Capture the cell that displays the provided text and extract its (X, Y) central coordinate. 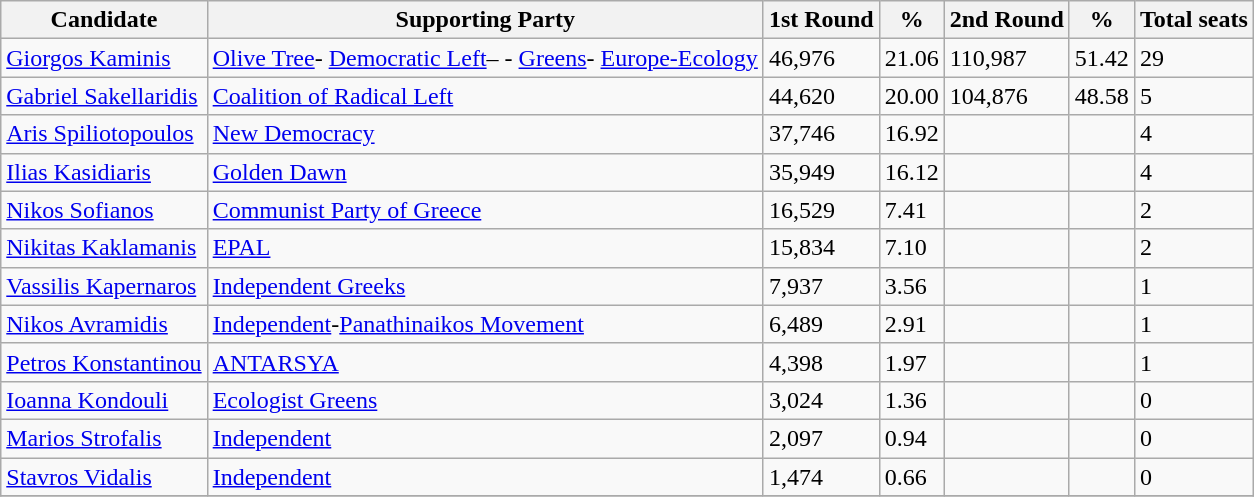
Marios Strofalis (104, 438)
46,976 (821, 58)
Giorgos Kaminis (104, 58)
16,529 (821, 210)
1st Round (821, 20)
44,620 (821, 96)
Ilias Kasidiaris (104, 172)
0.66 (912, 477)
Independent-Panathinaikos Movement (485, 324)
29 (1194, 58)
Stavros Vidalis (104, 477)
Olive Tree- Democratic Left– - Greens- Europe-Ecology (485, 58)
2,097 (821, 438)
EPAL (485, 248)
1.97 (912, 362)
Nikos Sofianos (104, 210)
New Democracy (485, 134)
35,949 (821, 172)
Supporting Party (485, 20)
Total seats (1194, 20)
3,024 (821, 400)
Candidate (104, 20)
16.12 (912, 172)
Ioanna Kondouli (104, 400)
104,876 (1006, 96)
110,987 (1006, 58)
15,834 (821, 248)
2nd Round (1006, 20)
51.42 (1102, 58)
Independent Greeks (485, 286)
37,746 (821, 134)
Coalition of Radical Left (485, 96)
Communist Party of Greece (485, 210)
7.10 (912, 248)
4,398 (821, 362)
6,489 (821, 324)
Aris Spiliotopoulos (104, 134)
5 (1194, 96)
1,474 (821, 477)
Golden Dawn (485, 172)
16.92 (912, 134)
20.00 (912, 96)
Petros Konstantinou (104, 362)
7.41 (912, 210)
0.94 (912, 438)
2.91 (912, 324)
3.56 (912, 286)
Gabriel Sakellaridis (104, 96)
Nikos Avramidis (104, 324)
ANTARSYA (485, 362)
Nikitas Kaklamanis (104, 248)
Ecologist Greens (485, 400)
21.06 (912, 58)
7,937 (821, 286)
1.36 (912, 400)
Vassilis Kapernaros (104, 286)
48.58 (1102, 96)
